Search for the cell housing the specified text and yield its (X, Y) center coordinate. 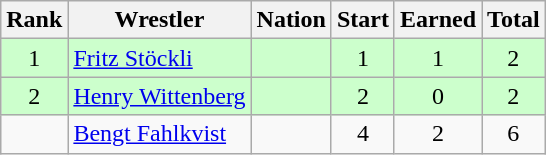
Earned (438, 20)
Henry Wittenberg (160, 96)
Rank (34, 20)
Nation (291, 20)
Wrestler (160, 20)
4 (362, 134)
Total (514, 20)
Start (362, 20)
6 (514, 134)
Fritz Stöckli (160, 58)
Bengt Fahlkvist (160, 134)
0 (438, 96)
